Search for the cell housing the specified text and yield its (X, Y) center coordinate. 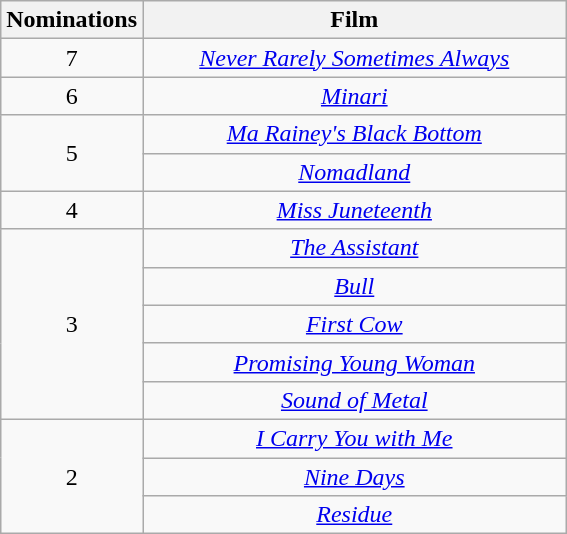
Bull (354, 286)
7 (72, 58)
Nine Days (354, 477)
6 (72, 96)
Miss Juneteenth (354, 210)
Film (354, 20)
Never Rarely Sometimes Always (354, 58)
Ma Rainey's Black Bottom (354, 134)
2 (72, 476)
Nomadland (354, 172)
4 (72, 210)
Promising Young Woman (354, 362)
The Assistant (354, 248)
Minari (354, 96)
Residue (354, 515)
Nominations (72, 20)
I Carry You with Me (354, 438)
First Cow (354, 324)
Sound of Metal (354, 400)
3 (72, 324)
5 (72, 153)
